Return (X, Y) of the center of cell containing provided text 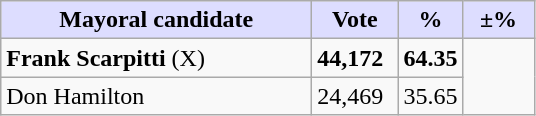
64.35 (430, 58)
Vote (355, 20)
Mayoral candidate (156, 20)
44,172 (355, 58)
Frank Scarpitti (X) (156, 58)
Don Hamilton (156, 96)
35.65 (430, 96)
±% (498, 20)
24,469 (355, 96)
% (430, 20)
